Search for the cell housing the specified text and yield its [X, Y] center coordinate. 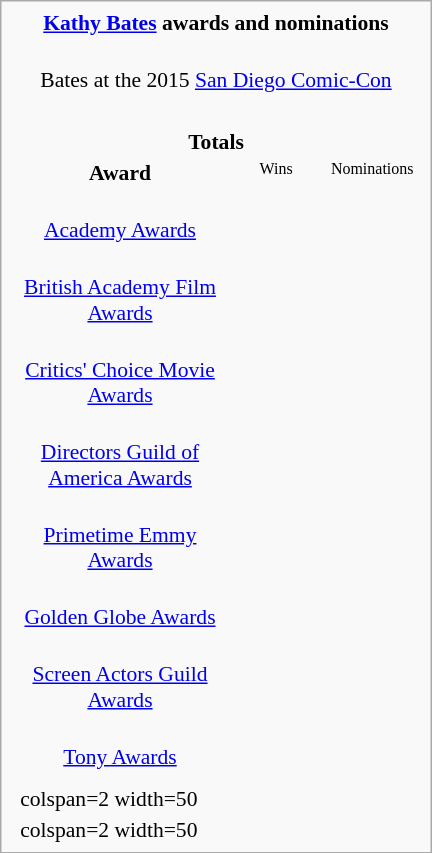
Primetime Emmy Awards [120, 535]
Totals [216, 141]
Nominations [372, 173]
Golden Globe Awards [120, 604]
Kathy Bates awards and nominations [216, 23]
Critics' Choice Movie Awards [120, 370]
Wins [276, 173]
Bates at the 2015 San Diego Comic-Con [216, 67]
Academy Awards [120, 217]
British Academy Film Awards [120, 287]
Award [120, 173]
Screen Actors Guild Awards [120, 674]
Directors Guild of America Awards [120, 452]
Tony Awards [120, 744]
